From the cell containing the given text, extract its center point as (X, Y) coordinate. 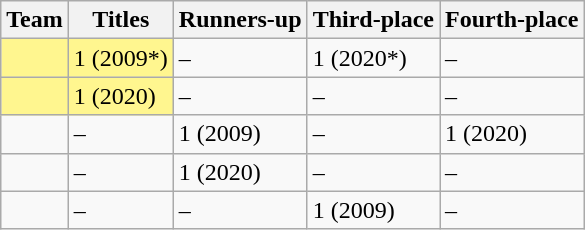
Third-place (373, 20)
1 (2009*) (120, 58)
Runners-up (240, 20)
Team (35, 20)
Fourth-place (512, 20)
1 (2020*) (373, 58)
Titles (120, 20)
